Detect which cell encompasses the target text, then output its (x, y) center coordinate. 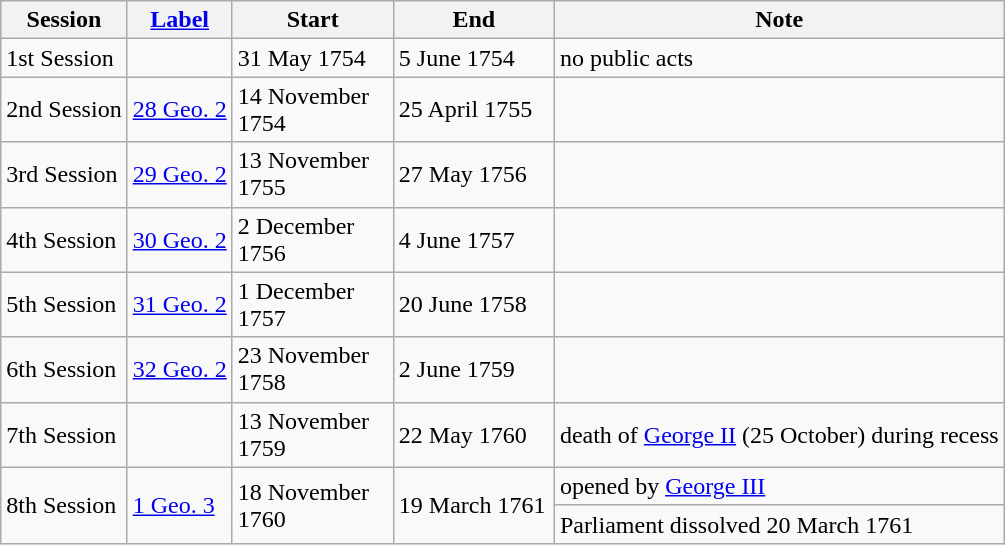
31 May 1754 (312, 58)
31 Geo. 2 (180, 304)
1st Session (64, 58)
13 November 1759 (312, 434)
25 April 1755 (474, 110)
22 May 1760 (474, 434)
1 December 1757 (312, 304)
2 December 1756 (312, 240)
End (474, 20)
2nd Session (64, 110)
8th Session (64, 505)
Parliament dissolved 20 March 1761 (779, 524)
opened by George III (779, 486)
14 November 1754 (312, 110)
Label (180, 20)
27 May 1756 (474, 174)
Session (64, 20)
7th Session (64, 434)
Start (312, 20)
6th Session (64, 370)
3rd Session (64, 174)
5 June 1754 (474, 58)
28 Geo. 2 (180, 110)
5th Session (64, 304)
19 March 1761 (474, 505)
18 November 1760 (312, 505)
13 November 1755 (312, 174)
no public acts (779, 58)
32 Geo. 2 (180, 370)
2 June 1759 (474, 370)
30 Geo. 2 (180, 240)
death of George II (25 October) during recess (779, 434)
23 November 1758 (312, 370)
4th Session (64, 240)
20 June 1758 (474, 304)
1 Geo. 3 (180, 505)
4 June 1757 (474, 240)
Note (779, 20)
29 Geo. 2 (180, 174)
